Determine the [x, y] coordinate at the center of the cell enclosing the given text.  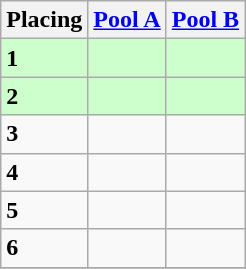
Pool B [205, 20]
2 [44, 96]
Pool A [127, 20]
3 [44, 134]
6 [44, 248]
1 [44, 58]
5 [44, 210]
Placing [44, 20]
4 [44, 172]
